Extract the (x, y) coordinate from the center of the cell holding the provided text.  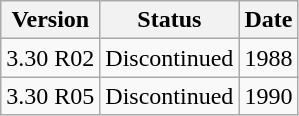
Date (268, 20)
1988 (268, 58)
1990 (268, 96)
Status (170, 20)
3.30 R02 (50, 58)
Version (50, 20)
3.30 R05 (50, 96)
